From the cell containing the given text, extract its center point as (X, Y) coordinate. 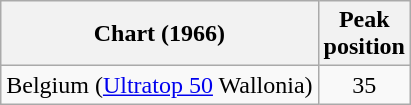
Belgium (Ultratop 50 Wallonia) (160, 85)
35 (364, 85)
Chart (1966) (160, 34)
Peakposition (364, 34)
